Find where the given text appears and provide that cell's center as [x, y] coordinate. 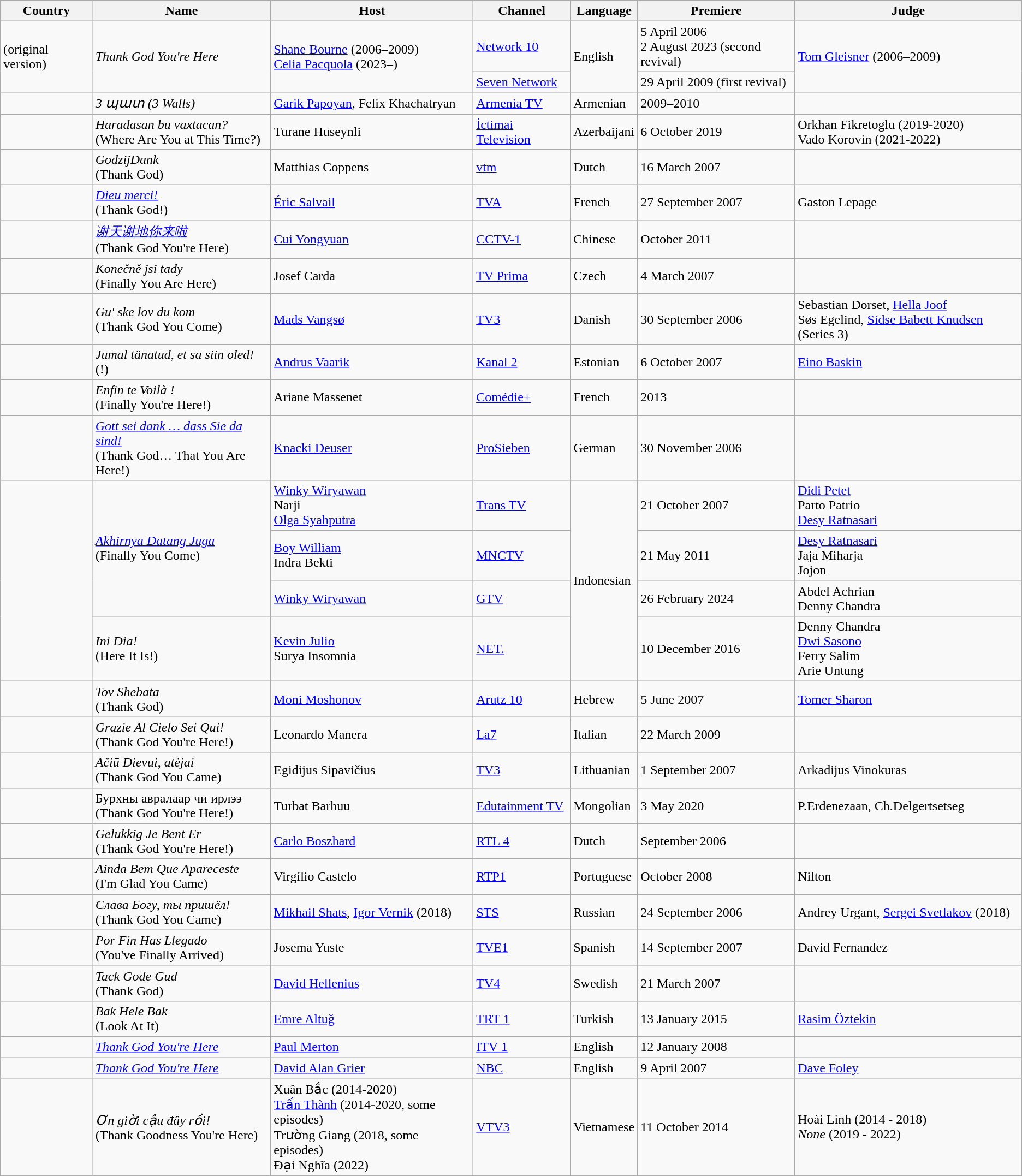
21 October 2007 [716, 506]
Trans TV [522, 506]
TVE1 [522, 948]
Sebastian Dorset, Hella JoofSøs Egelind, Sidse Babett Knudsen (Series 3) [908, 319]
Egidijus Sipavičius [372, 770]
Indonesian [604, 581]
Host [372, 11]
29 April 2009 (first revival) [716, 82]
24 September 2006 [716, 912]
11 October 2014 [716, 1127]
Moni Moshonov [372, 699]
Dieu merci!(Thank God!) [181, 203]
16 March 2007 [716, 167]
Italian [604, 735]
October 2011 [716, 240]
David Fernandez [908, 948]
14 September 2007 [716, 948]
Mikhail Shats, Igor Vernik (2018) [372, 912]
Armenian [604, 103]
Eino Baskin [908, 361]
Akhirnya Datang Juga(Finally You Come) [181, 548]
NBC [522, 1067]
Turbat Barhuu [372, 806]
2013 [716, 397]
Emre Altuğ [372, 1019]
21 March 2007 [716, 983]
Kanal 2 [522, 361]
Boy WilliamIndra Bekti [372, 556]
3 May 2020 [716, 806]
Turkish [604, 1019]
Network 10 [522, 46]
Knacki Deuser [372, 448]
Mongolian [604, 806]
9 April 2007 [716, 1067]
Ini Dia!(Here It Is!) [181, 649]
Seven Network [522, 82]
Josema Yuste [372, 948]
6 October 2007 [716, 361]
VTV3 [522, 1127]
TRT 1 [522, 1019]
Lithuanian [604, 770]
5 June 2007 [716, 699]
Rasim Öztekin [908, 1019]
Tov Shebata(Thank God) [181, 699]
Tom Gleisner (2006–2009) [908, 57]
Nilton [908, 877]
Mads Vangsø [372, 319]
5 April 20062 August 2023 (second revival) [716, 46]
Comédie+ [522, 397]
Matthias Coppens [372, 167]
Azerbaijani [604, 131]
26 February 2024 [716, 598]
vtm [522, 167]
12 January 2008 [716, 1047]
Xuân Bắc (2014-2020)Trấn Thành (2014-2020, some episodes)Trường Giang (2018, some episodes)Đại Nghĩa (2022) [372, 1127]
ProSieben [522, 448]
Hoài Linh (2014 - 2018) None (2019 - 2022) [908, 1127]
TV4 [522, 983]
David Alan Grier [372, 1067]
Jumal tänatud, et sa siin oled!(!) [181, 361]
Cui Yongyuan [372, 240]
Tomer Sharon [908, 699]
Virgílio Castelo [372, 877]
Shane Bourne (2006–2009)Celia Pacquola (2023–) [372, 57]
MNCTV [522, 556]
Judge [908, 11]
Слава Богу, ты пришёл!(Thank God You Came) [181, 912]
ITV 1 [522, 1047]
Por Fin Has Llegado(You've Finally Arrived) [181, 948]
30 September 2006 [716, 319]
6 October 2019 [716, 131]
Name [181, 11]
Gelukkig Je Bent Er(Thank God You're Here!) [181, 841]
P.Erdenezaan, Ch.Delgertsetseg [908, 806]
GTV [522, 598]
Josef Carda [372, 276]
Language [604, 11]
Gu' ske lov du kom(Thank God You Come) [181, 319]
TVA [522, 203]
Estonian [604, 361]
Denny ChandraDwi SasonoFerry SalimArie Untung [908, 649]
Haradasan bu vaxtacan?(Where Are You at This Time?) [181, 131]
Kevin JulioSurya Insomnia [372, 649]
GodzijDank(Thank God) [181, 167]
Chinese [604, 240]
Tack Gode Gud(Thank God) [181, 983]
22 March 2009 [716, 735]
Hebrew [604, 699]
10 December 2016 [716, 649]
Vietnamese [604, 1127]
Arutz 10 [522, 699]
Ainda Bem Que Apareceste(I'm Glad You Came) [181, 877]
Didi PetetParto PatrioDesy Ratnasari [908, 506]
September 2006 [716, 841]
Gaston Lepage [908, 203]
Leonardo Manera [372, 735]
Arkadijus Vinokuras [908, 770]
Bak Hele Bak(Look At It) [181, 1019]
3 պատ (3 Walls) [181, 103]
Enfin te Voilà !(Finally You're Here!) [181, 397]
STS [522, 912]
Dave Foley [908, 1067]
Ariane Massenet [372, 397]
Gott sei dank … dass Sie da sind!(Thank God… That You Are Here!) [181, 448]
Ơn giời cậu đây rồi!(Thank Goodness You're Here) [181, 1127]
21 May 2011 [716, 556]
İctimai Television [522, 131]
1 September 2007 [716, 770]
Channel [522, 11]
CCTV-1 [522, 240]
Russian [604, 912]
Orkhan Fikretoglu (2019-2020) Vado Korovin (2021-2022) [908, 131]
30 November 2006 [716, 448]
Ačiū Dievui, atėjai(Thank God You Came) [181, 770]
Garik Papoyan, Felix Khachatryan [372, 103]
NET. [522, 649]
Andrus Vaarik [372, 361]
4 March 2007 [716, 276]
谢天谢地你来啦(Thank God You're Here) [181, 240]
October 2008 [716, 877]
Éric Salvail [372, 203]
Edutainment TV [522, 806]
German [604, 448]
Andrey Urgant, Sergei Svetlakov (2018) [908, 912]
Grazie Al Cielo Sei Qui!(Thank God You're Here!) [181, 735]
Winky WiryawanNarjiOlga Syahputra [372, 506]
Danish [604, 319]
Carlo Boszhard [372, 841]
13 January 2015 [716, 1019]
La7 [522, 735]
David Hellenius [372, 983]
RTL 4 [522, 841]
Desy RatnasariJaja MiharjaJojon [908, 556]
RTP1 [522, 877]
Бурхны авралаар чи ирлээ(Thank God You're Here!) [181, 806]
TV Prima [522, 276]
(original version) [46, 57]
Country [46, 11]
Portuguese [604, 877]
Turane Huseynli [372, 131]
Spanish [604, 948]
27 September 2007 [716, 203]
Czech [604, 276]
Paul Merton [372, 1047]
Konečně jsi tady(Finally You Are Here) [181, 276]
Armenia TV [522, 103]
Winky Wiryawan [372, 598]
Premiere [716, 11]
Abdel AchrianDenny Chandra [908, 598]
2009–2010 [716, 103]
Swedish [604, 983]
